Detect which cell encompasses the target text, then output its (x, y) center coordinate. 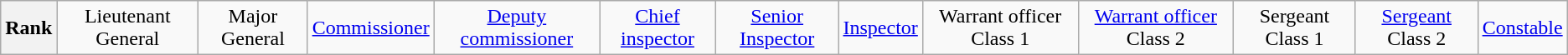
Constable (1523, 28)
Rank (28, 28)
Inspector (880, 28)
Warrant officer Class 2 (1156, 28)
Lieutenant General (127, 28)
Sergeant Class 2 (1416, 28)
Sergeant Class 1 (1295, 28)
Deputy commissioner (516, 28)
Warrant officer Class 1 (1000, 28)
Commissioner (370, 28)
Senior Inspector (777, 28)
Chief inspector (658, 28)
Major General (253, 28)
